Pinpoint the cell where the given text exists, returning its (x, y) midpoint coordinate. 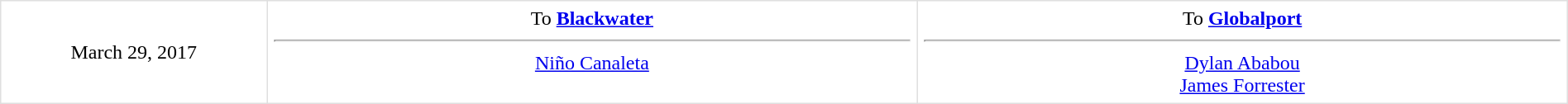
To GlobalportDylan AbabouJames Forrester (1242, 52)
March 29, 2017 (134, 52)
To BlackwaterNiño Canaleta (592, 52)
